Capture the cell that displays the provided text and extract its (X, Y) central coordinate. 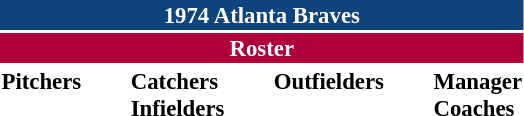
1974 Atlanta Braves (262, 15)
Roster (262, 48)
